Scan for the cell matching the given text and deliver its (X, Y) coordinate at center. 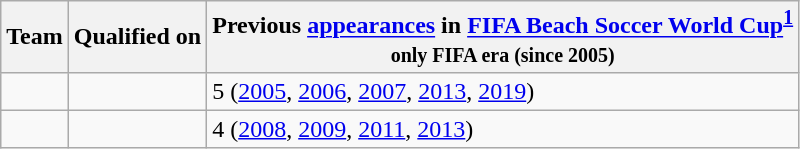
Qualified on (137, 37)
Team (35, 37)
Previous appearances in FIFA Beach Soccer World Cup1only FIFA era (since 2005) (503, 37)
5 (2005, 2006, 2007, 2013, 2019) (503, 91)
4 (2008, 2009, 2011, 2013) (503, 129)
